Pinpoint the cell where the given text exists, returning its (x, y) midpoint coordinate. 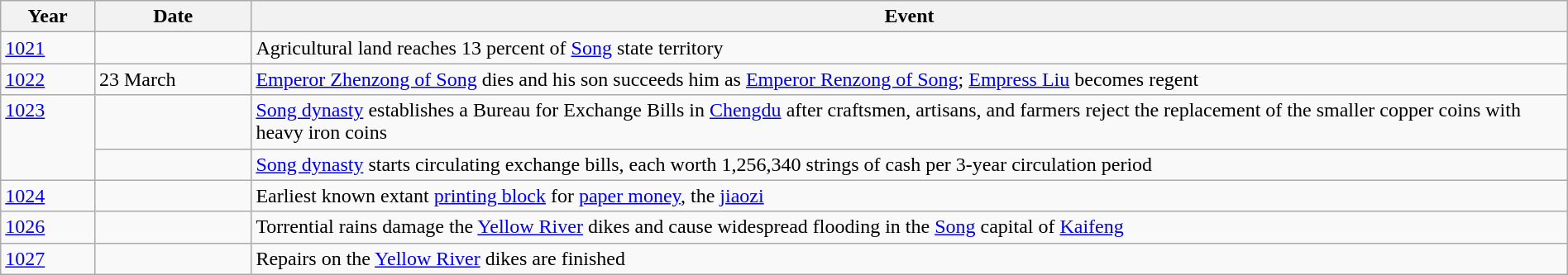
Repairs on the Yellow River dikes are finished (910, 258)
Torrential rains damage the Yellow River dikes and cause widespread flooding in the Song capital of Kaifeng (910, 227)
Song dynasty starts circulating exchange bills, each worth 1,256,340 strings of cash per 3-year circulation period (910, 164)
Year (48, 17)
1023 (48, 137)
Event (910, 17)
Agricultural land reaches 13 percent of Song state territory (910, 48)
1022 (48, 79)
Emperor Zhenzong of Song dies and his son succeeds him as Emperor Renzong of Song; Empress Liu becomes regent (910, 79)
23 March (172, 79)
1026 (48, 227)
1027 (48, 258)
1024 (48, 196)
1021 (48, 48)
Earliest known extant printing block for paper money, the jiaozi (910, 196)
Date (172, 17)
